Provide the [x, y] coordinate of the cell's center where the given text is located.  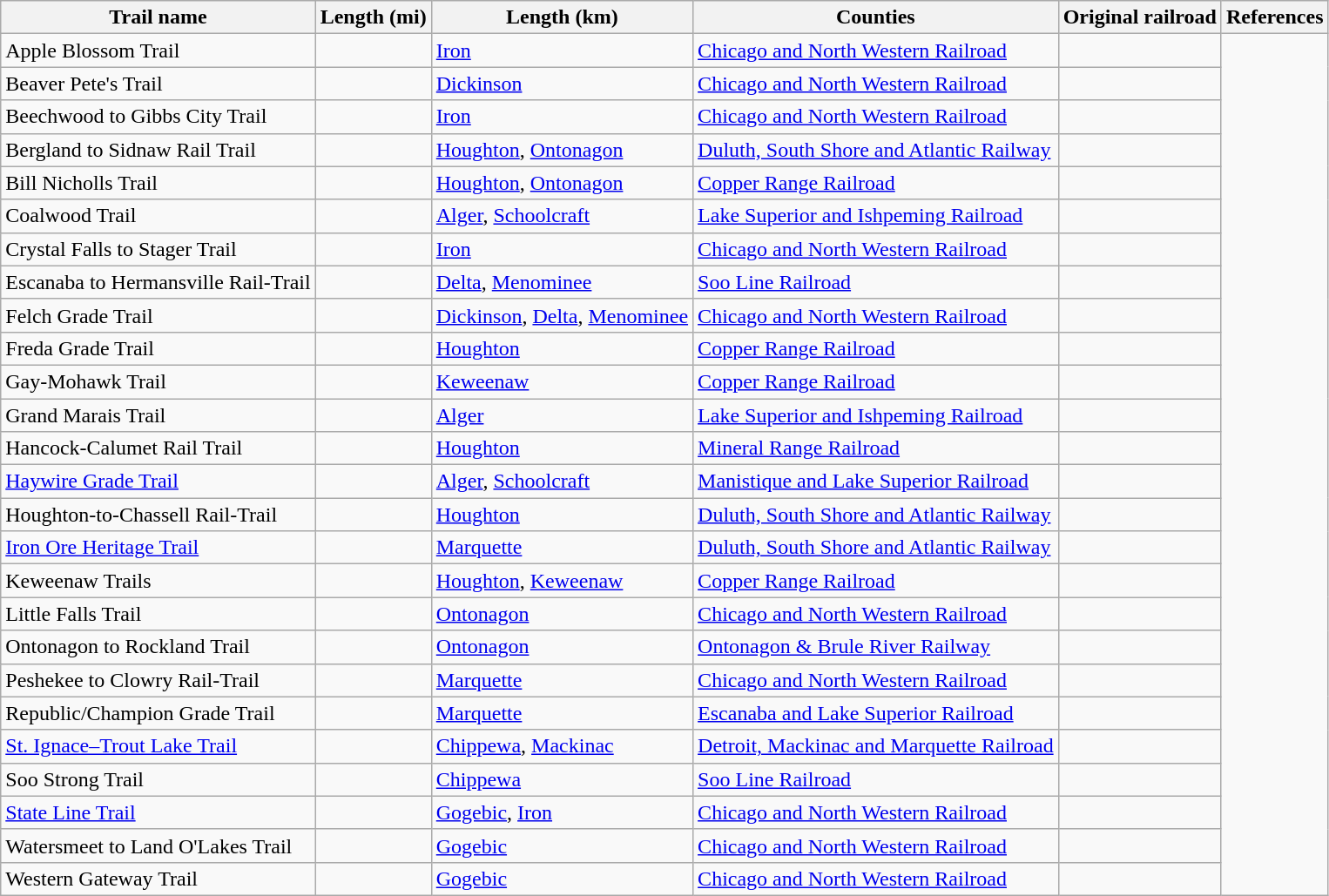
Beaver Pete's Trail [159, 84]
Detroit, Mackinac and Marquette Railroad [876, 746]
Hancock-Calumet Rail Trail [159, 448]
Coalwood Trail [159, 216]
Alger [562, 415]
Delta, Menominee [562, 282]
Trail name [159, 17]
Length (mi) [373, 17]
Iron Ore Heritage Trail [159, 548]
Manistique and Lake Superior Railroad [876, 482]
Keweenaw [562, 381]
Escanaba and Lake Superior Railroad [876, 713]
Felch Grade Trail [159, 315]
Little Falls Trail [159, 614]
Original railroad [1139, 17]
Chippewa, Mackinac [562, 746]
Republic/Champion Grade Trail [159, 713]
Gay-Mohawk Trail [159, 381]
Counties [876, 17]
Ontonagon & Brule River Railway [876, 647]
Ontonagon to Rockland Trail [159, 647]
References [1275, 17]
Bergland to Sidnaw Rail Trail [159, 150]
Grand Marais Trail [159, 415]
Chippewa [562, 779]
Keweenaw Trails [159, 581]
Western Gateway Trail [159, 879]
Apple Blossom Trail [159, 51]
Crystal Falls to Stager Trail [159, 249]
State Line Trail [159, 812]
St. Ignace–Trout Lake Trail [159, 746]
Haywire Grade Trail [159, 482]
Dickinson [562, 84]
Freda Grade Trail [159, 348]
Beechwood to Gibbs City Trail [159, 117]
Bill Nicholls Trail [159, 183]
Houghton, Keweenaw [562, 581]
Watersmeet to Land O'Lakes Trail [159, 845]
Length (km) [562, 17]
Gogebic, Iron [562, 812]
Soo Strong Trail [159, 779]
Peshekee to Clowry Rail-Trail [159, 680]
Houghton-to-Chassell Rail-Trail [159, 515]
Dickinson, Delta, Menominee [562, 315]
Escanaba to Hermansville Rail-Trail [159, 282]
Mineral Range Railroad [876, 448]
